Locate the cell with the specified text and output its (x, y) center coordinate. 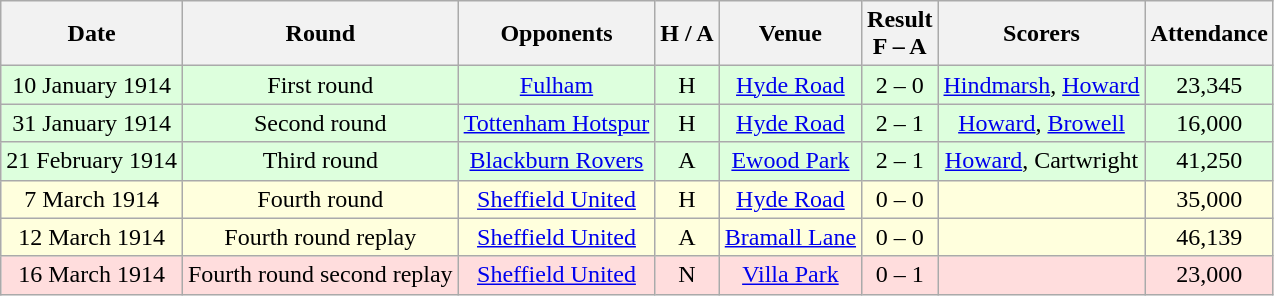
Fourth round replay (320, 237)
23,345 (1209, 85)
Ewood Park (790, 161)
2 – 0 (900, 85)
Fourth round (320, 199)
Third round (320, 161)
Opponents (556, 34)
Venue (790, 34)
Hindmarsh, Howard (1042, 85)
Fourth round second replay (320, 275)
Howard, Browell (1042, 123)
Second round (320, 123)
Scorers (1042, 34)
N (687, 275)
Date (92, 34)
Howard, Cartwright (1042, 161)
0 – 1 (900, 275)
12 March 1914 (92, 237)
46,139 (1209, 237)
16 March 1914 (92, 275)
41,250 (1209, 161)
10 January 1914 (92, 85)
16,000 (1209, 123)
Tottenham Hotspur (556, 123)
H / A (687, 34)
7 March 1914 (92, 199)
Bramall Lane (790, 237)
35,000 (1209, 199)
ResultF – A (900, 34)
23,000 (1209, 275)
Attendance (1209, 34)
Round (320, 34)
Fulham (556, 85)
31 January 1914 (92, 123)
First round (320, 85)
21 February 1914 (92, 161)
Blackburn Rovers (556, 161)
Villa Park (790, 275)
